Locate the cell with the specified text and output its (X, Y) center coordinate. 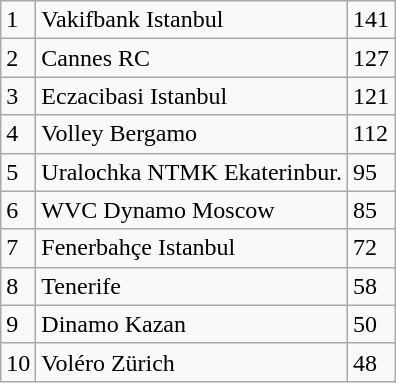
Tenerife (192, 286)
48 (370, 362)
Volley Bergamo (192, 134)
Uralochka NTMK Ekaterinbur. (192, 172)
10 (18, 362)
58 (370, 286)
2 (18, 58)
Cannes RC (192, 58)
6 (18, 210)
9 (18, 324)
Vakifbank Istanbul (192, 20)
Dinamo Kazan (192, 324)
95 (370, 172)
3 (18, 96)
141 (370, 20)
72 (370, 248)
Voléro Zürich (192, 362)
7 (18, 248)
50 (370, 324)
121 (370, 96)
Fenerbahçe Istanbul (192, 248)
WVC Dynamo Moscow (192, 210)
1 (18, 20)
8 (18, 286)
Eczacibasi Istanbul (192, 96)
4 (18, 134)
5 (18, 172)
85 (370, 210)
112 (370, 134)
127 (370, 58)
